Capture the cell that displays the provided text and extract its (x, y) central coordinate. 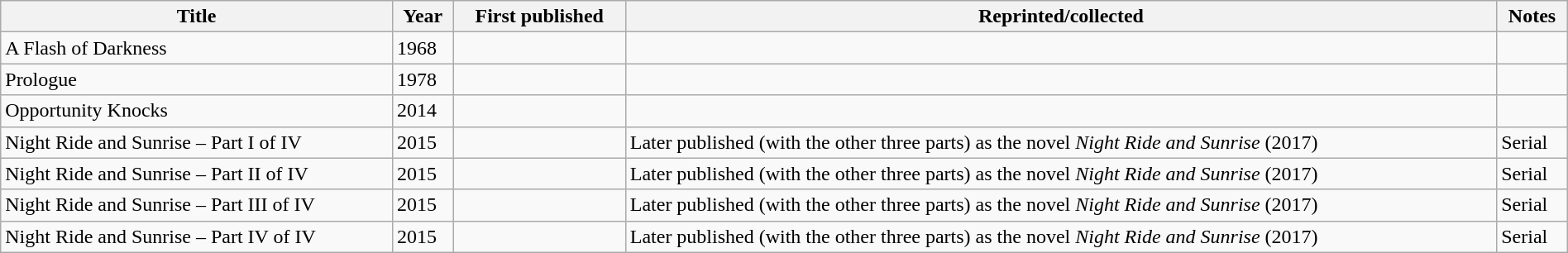
First published (539, 17)
Night Ride and Sunrise – Part IV of IV (197, 236)
A Flash of Darkness (197, 48)
2014 (423, 111)
Notes (1532, 17)
Night Ride and Sunrise – Part III of IV (197, 205)
Title (197, 17)
Night Ride and Sunrise – Part I of IV (197, 142)
Reprinted/collected (1061, 17)
Opportunity Knocks (197, 111)
1978 (423, 79)
1968 (423, 48)
Night Ride and Sunrise – Part II of IV (197, 174)
Year (423, 17)
Prologue (197, 79)
